Search for the cell housing the specified text and yield its [X, Y] center coordinate. 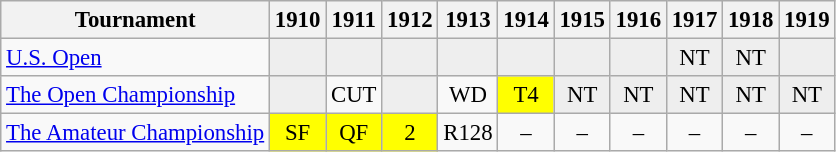
WD [468, 95]
1918 [751, 20]
The Amateur Championship [136, 133]
1914 [526, 20]
T4 [526, 95]
The Open Championship [136, 95]
CUT [354, 95]
1911 [354, 20]
1912 [410, 20]
SF [298, 133]
U.S. Open [136, 58]
1910 [298, 20]
1913 [468, 20]
1917 [694, 20]
2 [410, 133]
1916 [638, 20]
Tournament [136, 20]
1919 [807, 20]
R128 [468, 133]
1915 [582, 20]
QF [354, 133]
